Scan for the cell matching the given text and deliver its (X, Y) coordinate at center. 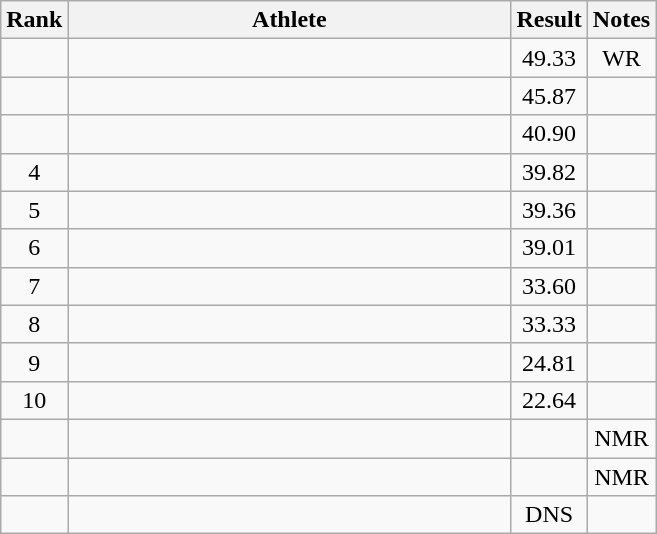
Notes (621, 20)
24.81 (549, 362)
39.82 (549, 172)
33.33 (549, 324)
6 (34, 248)
DNS (549, 515)
33.60 (549, 286)
4 (34, 172)
9 (34, 362)
22.64 (549, 400)
7 (34, 286)
Athlete (290, 20)
5 (34, 210)
39.36 (549, 210)
39.01 (549, 248)
40.90 (549, 134)
Result (549, 20)
8 (34, 324)
49.33 (549, 58)
WR (621, 58)
45.87 (549, 96)
Rank (34, 20)
10 (34, 400)
